Pinpoint the cell where the given text exists, returning its (x, y) midpoint coordinate. 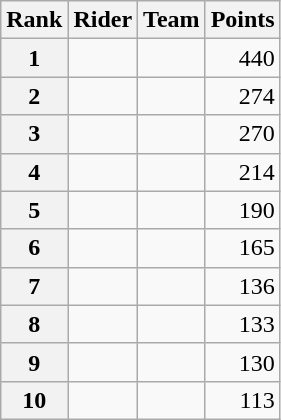
130 (242, 362)
Points (242, 20)
10 (34, 400)
2 (34, 96)
Rider (103, 20)
440 (242, 58)
165 (242, 248)
214 (242, 172)
136 (242, 286)
1 (34, 58)
6 (34, 248)
7 (34, 286)
Rank (34, 20)
3 (34, 134)
9 (34, 362)
8 (34, 324)
274 (242, 96)
270 (242, 134)
4 (34, 172)
5 (34, 210)
133 (242, 324)
Team (172, 20)
113 (242, 400)
190 (242, 210)
